Output the [x, y] coordinate of the center of the cell containing the given text.  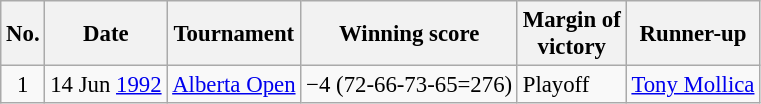
Margin ofvictory [572, 34]
Date [106, 34]
Runner-up [693, 34]
1 [23, 85]
Winning score [410, 34]
Alberta Open [234, 85]
Tony Mollica [693, 85]
Tournament [234, 34]
−4 (72-66-73-65=276) [410, 85]
No. [23, 34]
14 Jun 1992 [106, 85]
Playoff [572, 85]
